From the cell containing the given text, extract its center point as [X, Y] coordinate. 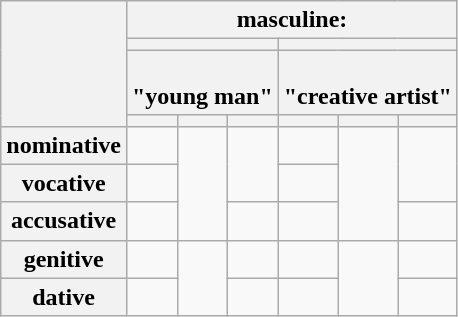
"young man" [202, 82]
genitive [64, 259]
masculine: [292, 20]
dative [64, 297]
"creative artist" [368, 82]
accusative [64, 221]
vocative [64, 183]
nominative [64, 145]
